Return [X, Y] of the center of cell containing provided text 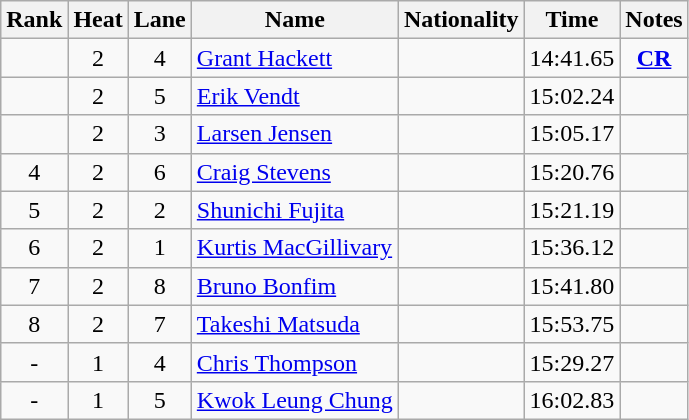
Kwok Leung Chung [294, 400]
Bruno Bonfim [294, 286]
Rank [34, 20]
CR [654, 58]
Nationality [461, 20]
Shunichi Fujita [294, 210]
15:41.80 [572, 286]
15:36.12 [572, 248]
Grant Hackett [294, 58]
Craig Stevens [294, 172]
15:20.76 [572, 172]
3 [160, 134]
Notes [654, 20]
Name [294, 20]
Time [572, 20]
16:02.83 [572, 400]
15:21.19 [572, 210]
14:41.65 [572, 58]
Erik Vendt [294, 96]
15:29.27 [572, 362]
Larsen Jensen [294, 134]
Takeshi Matsuda [294, 324]
Kurtis MacGillivary [294, 248]
Heat [98, 20]
Chris Thompson [294, 362]
15:53.75 [572, 324]
15:05.17 [572, 134]
Lane [160, 20]
15:02.24 [572, 96]
